Find where the given text appears and provide that cell's center as (X, Y) coordinate. 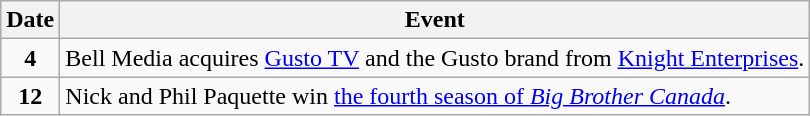
Nick and Phil Paquette win the fourth season of Big Brother Canada. (435, 96)
4 (30, 58)
Date (30, 20)
Bell Media acquires Gusto TV and the Gusto brand from Knight Enterprises. (435, 58)
Event (435, 20)
12 (30, 96)
